Identify which cell holds the provided text, then report its [X, Y] central coordinate. 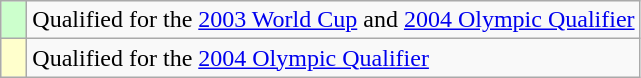
Qualified for the 2003 World Cup and 2004 Olympic Qualifier [334, 20]
Qualified for the 2004 Olympic Qualifier [334, 58]
